Output the (x, y) coordinate of the center of the cell containing the given text.  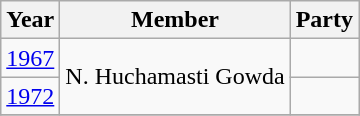
1967 (30, 58)
Year (30, 20)
1972 (30, 96)
Member (175, 20)
Party (324, 20)
N. Huchamasti Gowda (175, 77)
